Detect which cell encompasses the target text, then output its [x, y] center coordinate. 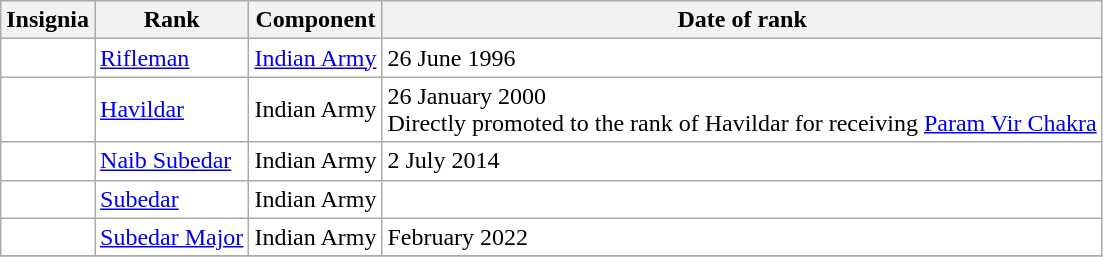
26 January 2000Directly promoted to the rank of Havildar for receiving Param Vir Chakra [742, 110]
2 July 2014 [742, 161]
26 June 1996 [742, 58]
February 2022 [742, 237]
Date of rank [742, 20]
Rank [172, 20]
Component [316, 20]
Naib Subedar [172, 161]
Rifleman [172, 58]
Subedar Major [172, 237]
Havildar [172, 110]
Subedar [172, 199]
Insignia [48, 20]
